Find where the given text appears and provide that cell's center as [X, Y] coordinate. 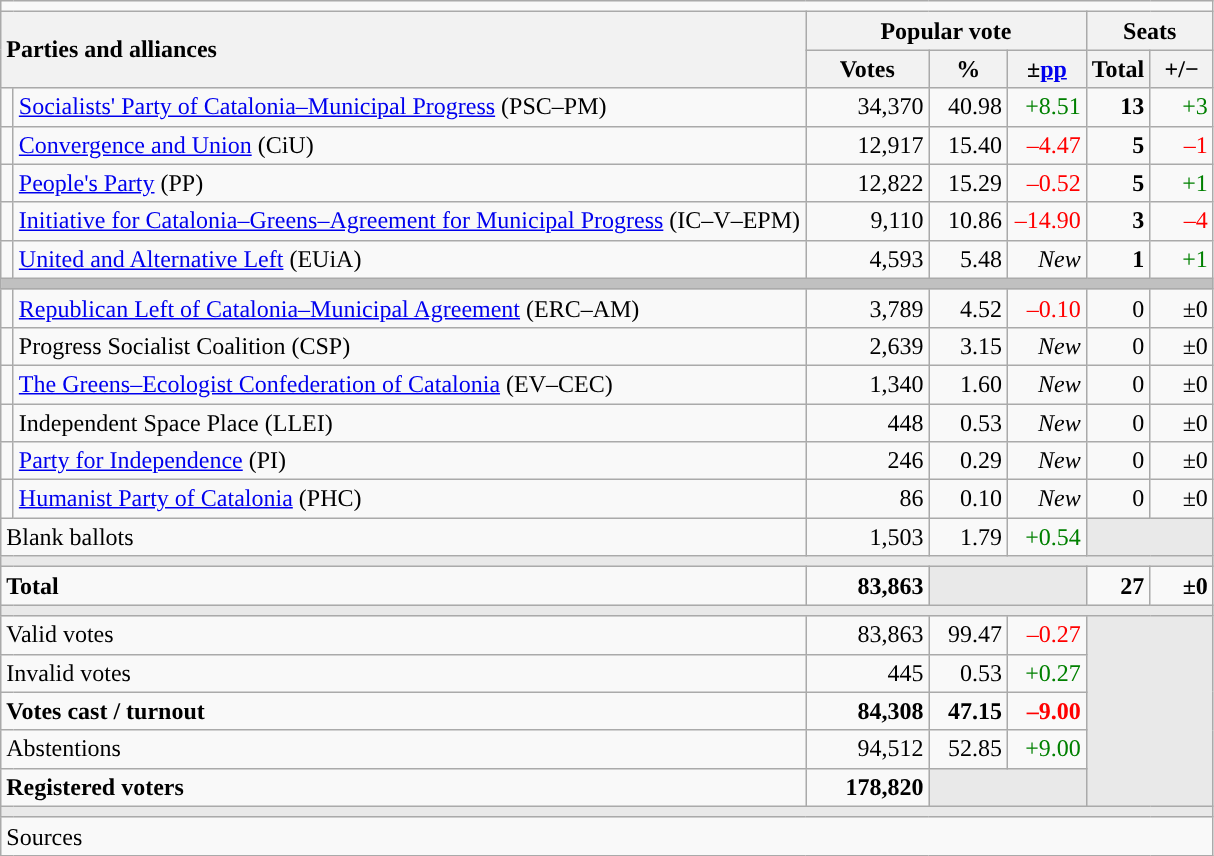
178,820 [868, 787]
4.52 [968, 308]
1.79 [968, 537]
Seats [1150, 31]
+8.51 [1048, 107]
Progress Socialist Coalition (CSP) [409, 346]
5.48 [968, 259]
+0.27 [1048, 673]
99.47 [968, 635]
Registered voters [404, 787]
–9.00 [1048, 711]
Valid votes [404, 635]
Socialists' Party of Catalonia–Municipal Progress (PSC–PM) [409, 107]
1,340 [868, 384]
–1 [1182, 145]
86 [868, 499]
+/− [1182, 69]
2,639 [868, 346]
15.29 [968, 183]
445 [868, 673]
47.15 [968, 711]
4,593 [868, 259]
246 [868, 461]
Party for Independence (PI) [409, 461]
–14.90 [1048, 221]
3.15 [968, 346]
–0.10 [1048, 308]
+0.54 [1048, 537]
3,789 [868, 308]
Popular vote [946, 31]
People's Party (PP) [409, 183]
Humanist Party of Catalonia (PHC) [409, 499]
The Greens–Ecologist Confederation of Catalonia (EV–CEC) [409, 384]
10.86 [968, 221]
0.10 [968, 499]
Independent Space Place (LLEI) [409, 423]
13 [1118, 107]
% [968, 69]
1,503 [868, 537]
94,512 [868, 749]
+3 [1182, 107]
448 [868, 423]
Sources [608, 836]
United and Alternative Left (EUiA) [409, 259]
Initiative for Catalonia–Greens–Agreement for Municipal Progress (IC–V–EPM) [409, 221]
3 [1118, 221]
+9.00 [1048, 749]
9,110 [868, 221]
40.98 [968, 107]
–4 [1182, 221]
Votes [868, 69]
Republican Left of Catalonia–Municipal Agreement (ERC–AM) [409, 308]
15.40 [968, 145]
–0.52 [1048, 183]
0.29 [968, 461]
Votes cast / turnout [404, 711]
Parties and alliances [404, 50]
1 [1118, 259]
12,822 [868, 183]
Invalid votes [404, 673]
Blank ballots [404, 537]
1.60 [968, 384]
34,370 [868, 107]
84,308 [868, 711]
52.85 [968, 749]
–0.27 [1048, 635]
12,917 [868, 145]
Convergence and Union (CiU) [409, 145]
27 [1118, 586]
Abstentions [404, 749]
–4.47 [1048, 145]
±pp [1048, 69]
